Detect which cell encompasses the target text, then output its (x, y) center coordinate. 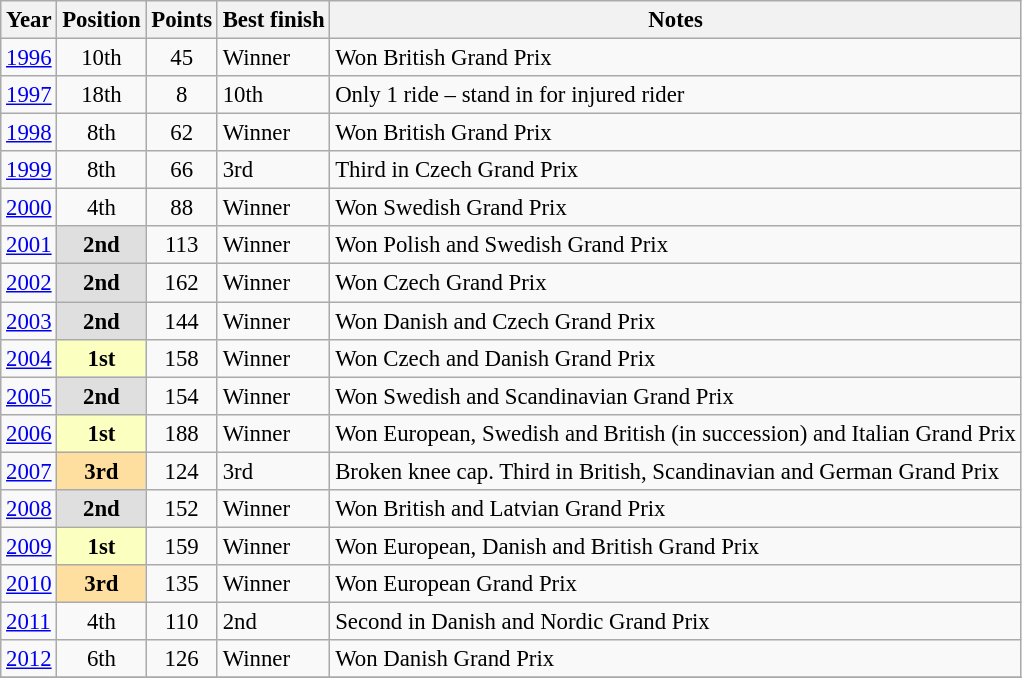
Won Czech and Danish Grand Prix (676, 358)
Won Danish and Czech Grand Prix (676, 321)
Position (102, 20)
Won Czech Grand Prix (676, 283)
18th (102, 95)
66 (182, 170)
126 (182, 659)
2002 (29, 283)
Third in Czech Grand Prix (676, 170)
1999 (29, 170)
Won Swedish Grand Prix (676, 208)
Year (29, 20)
Notes (676, 20)
2003 (29, 321)
2000 (29, 208)
Won European Grand Prix (676, 584)
Won Polish and Swedish Grand Prix (676, 245)
Won Swedish and Scandinavian Grand Prix (676, 396)
135 (182, 584)
Won Danish Grand Prix (676, 659)
62 (182, 133)
2004 (29, 358)
1996 (29, 58)
2001 (29, 245)
45 (182, 58)
1997 (29, 95)
124 (182, 471)
154 (182, 396)
113 (182, 245)
2005 (29, 396)
1998 (29, 133)
158 (182, 358)
Second in Danish and Nordic Grand Prix (676, 621)
2007 (29, 471)
144 (182, 321)
Won British and Latvian Grand Prix (676, 509)
6th (102, 659)
Won European, Danish and British Grand Prix (676, 546)
Best finish (273, 20)
8 (182, 95)
Won European, Swedish and British (in succession) and Italian Grand Prix (676, 433)
Only 1 ride – stand in for injured rider (676, 95)
110 (182, 621)
2011 (29, 621)
Points (182, 20)
162 (182, 283)
188 (182, 433)
152 (182, 509)
2012 (29, 659)
2006 (29, 433)
2010 (29, 584)
Broken knee cap. Third in British, Scandinavian and German Grand Prix (676, 471)
159 (182, 546)
2008 (29, 509)
2009 (29, 546)
88 (182, 208)
